Search for the cell housing the specified text and yield its (x, y) center coordinate. 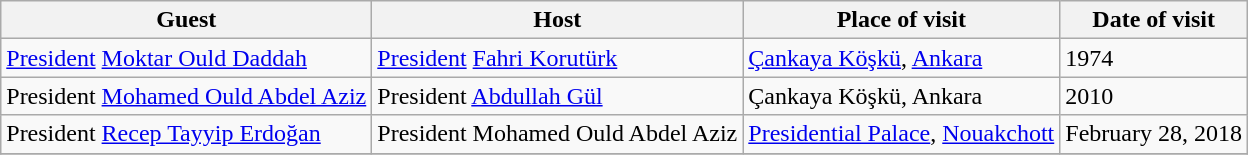
February 28, 2018 (1154, 134)
Place of visit (902, 20)
President Moktar Ould Daddah (186, 58)
President Recep Tayyip Erdoğan (186, 134)
President Abdullah Gül (558, 96)
Host (558, 20)
2010 (1154, 96)
1974 (1154, 58)
Presidential Palace, Nouakchott (902, 134)
Guest (186, 20)
Date of visit (1154, 20)
President Fahri Korutürk (558, 58)
